Return the (X, Y) coordinate for the center point of the cell that contains the specified text.  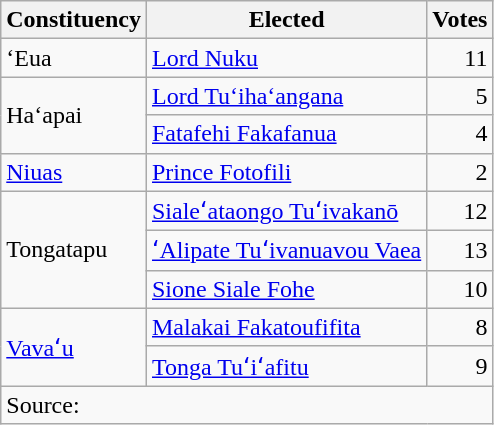
ʻAlipate Tuʻivanuavou Vaea (286, 251)
Elected (286, 20)
Prince Fotofili (286, 172)
Source: (247, 405)
Tongatapu (74, 250)
Constituency (74, 20)
5 (460, 96)
9 (460, 366)
Lord Tu‘iha‘angana (286, 96)
10 (460, 289)
Votes (460, 20)
8 (460, 327)
11 (460, 58)
Fatafehi Fakafanua (286, 134)
13 (460, 251)
Vavaʻu (74, 347)
Sione Siale Fohe (286, 289)
Tonga Tuʻiʻafitu (286, 366)
Niuas (74, 172)
Ha‘apai (74, 115)
2 (460, 172)
‘Eua (74, 58)
Lord Nuku (286, 58)
12 (460, 211)
Sialeʻataongo Tuʻivakanō (286, 211)
Malakai Fakatoufifita (286, 327)
4 (460, 134)
